From the cell containing the given text, extract its center point as [x, y] coordinate. 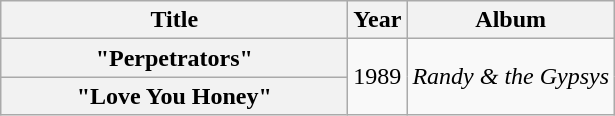
Year [378, 20]
"Love You Honey" [174, 96]
Randy & the Gypsys [511, 77]
Title [174, 20]
1989 [378, 77]
"Perpetrators" [174, 58]
Album [511, 20]
